Return the [X, Y] coordinate for the center point of the cell that contains the specified text.  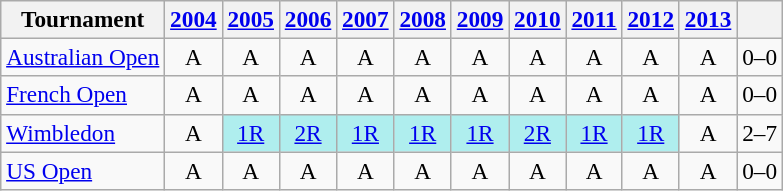
2008 [422, 19]
2005 [250, 19]
2–7 [760, 133]
French Open [83, 95]
Tournament [83, 19]
2013 [708, 19]
2009 [480, 19]
US Open [83, 170]
Australian Open [83, 57]
2012 [650, 19]
2007 [366, 19]
2004 [194, 19]
2006 [308, 19]
Wimbledon [83, 133]
2010 [538, 19]
2011 [594, 19]
